Provide the (x, y) coordinate of the cell's center where the given text is located.  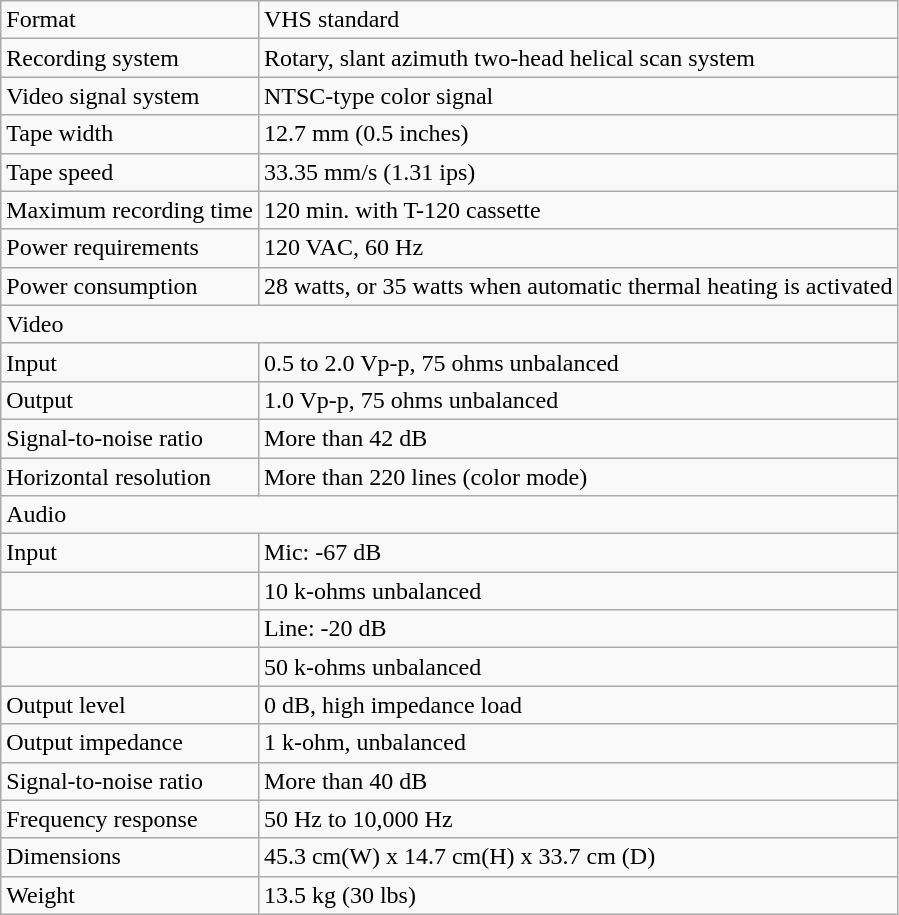
VHS standard (578, 20)
Output impedance (130, 743)
Power requirements (130, 248)
Video signal system (130, 96)
More than 220 lines (color mode) (578, 477)
12.7 mm (0.5 inches) (578, 134)
Tape speed (130, 172)
Dimensions (130, 857)
13.5 kg (30 lbs) (578, 895)
Power consumption (130, 286)
Line: -20 dB (578, 629)
Tape width (130, 134)
Output level (130, 705)
NTSC-type color signal (578, 96)
Output (130, 400)
Format (130, 20)
28 watts, or 35 watts when automatic thermal heating is activated (578, 286)
More than 40 dB (578, 781)
0 dB, high impedance load (578, 705)
1 k-ohm, unbalanced (578, 743)
More than 42 dB (578, 438)
33.35 mm/s (1.31 ips) (578, 172)
Mic: -67 dB (578, 553)
45.3 cm(W) x 14.7 cm(H) x 33.7 cm (D) (578, 857)
1.0 Vp-p, 75 ohms unbalanced (578, 400)
120 min. with T-120 cassette (578, 210)
Weight (130, 895)
Audio (450, 515)
0.5 to 2.0 Vp-p, 75 ohms unbalanced (578, 362)
Rotary, slant azimuth two-head helical scan system (578, 58)
120 VAC, 60 Hz (578, 248)
Frequency response (130, 819)
Recording system (130, 58)
Video (450, 324)
50 k-ohms unbalanced (578, 667)
Horizontal resolution (130, 477)
10 k-ohms unbalanced (578, 591)
50 Hz to 10,000 Hz (578, 819)
Maximum recording time (130, 210)
